Extract the [X, Y] coordinate from the center of the cell holding the provided text.  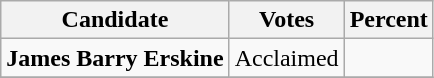
Acclaimed [286, 58]
Candidate [115, 20]
Votes [286, 20]
Percent [388, 20]
James Barry Erskine [115, 58]
